From the cell containing the given text, extract its center point as (x, y) coordinate. 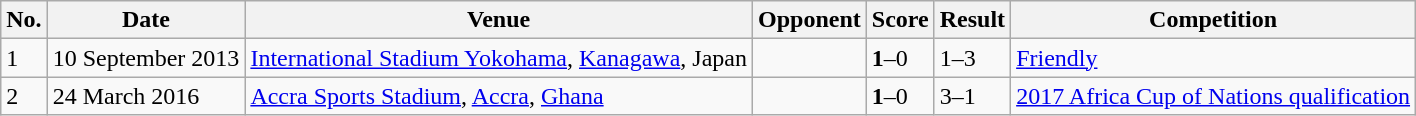
Venue (499, 20)
24 March 2016 (146, 96)
3–1 (972, 96)
1 (24, 58)
Result (972, 20)
1–3 (972, 58)
Opponent (809, 20)
10 September 2013 (146, 58)
Competition (1214, 20)
Date (146, 20)
2017 Africa Cup of Nations qualification (1214, 96)
2 (24, 96)
Friendly (1214, 58)
International Stadium Yokohama, Kanagawa, Japan (499, 58)
Accra Sports Stadium, Accra, Ghana (499, 96)
Score (900, 20)
No. (24, 20)
